Return [X, Y] of the center of cell containing provided text 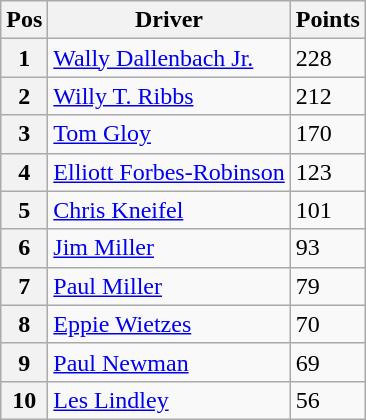
8 [24, 324]
6 [24, 248]
3 [24, 134]
1 [24, 58]
69 [328, 362]
Willy T. Ribbs [169, 96]
4 [24, 172]
101 [328, 210]
Pos [24, 20]
Elliott Forbes-Robinson [169, 172]
79 [328, 286]
Points [328, 20]
2 [24, 96]
70 [328, 324]
123 [328, 172]
212 [328, 96]
10 [24, 400]
170 [328, 134]
56 [328, 400]
Eppie Wietzes [169, 324]
Driver [169, 20]
Jim Miller [169, 248]
228 [328, 58]
Chris Kneifel [169, 210]
Tom Gloy [169, 134]
Les Lindley [169, 400]
9 [24, 362]
Wally Dallenbach Jr. [169, 58]
Paul Newman [169, 362]
93 [328, 248]
5 [24, 210]
Paul Miller [169, 286]
7 [24, 286]
